Output the [X, Y] coordinate of the center of the cell containing the given text.  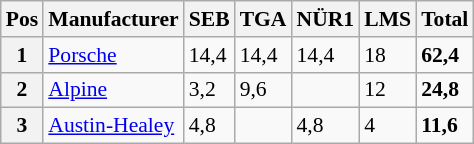
Porsche [113, 55]
4 [388, 126]
12 [388, 90]
Austin-Healey [113, 126]
11,6 [444, 126]
3,2 [210, 90]
Pos [22, 19]
18 [388, 55]
2 [22, 90]
SEB [210, 19]
1 [22, 55]
24,8 [444, 90]
TGA [264, 19]
NÜR1 [326, 19]
Alpine [113, 90]
Total [444, 19]
9,6 [264, 90]
LMS [388, 19]
3 [22, 126]
Manufacturer [113, 19]
62,4 [444, 55]
